Find where the given text appears and provide that cell's center as (x, y) coordinate. 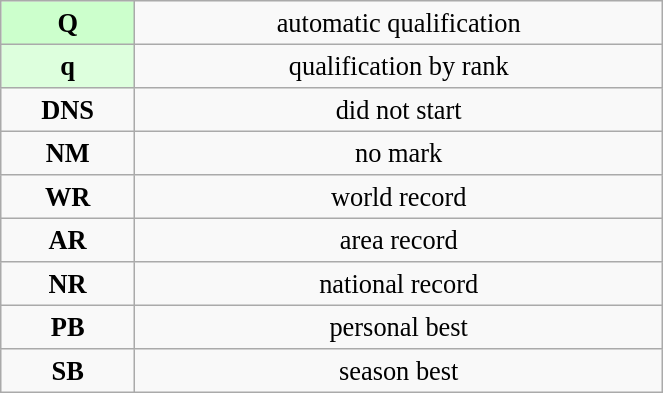
NR (68, 284)
q (68, 66)
DNS (68, 109)
area record (399, 240)
personal best (399, 327)
PB (68, 327)
AR (68, 240)
WR (68, 197)
season best (399, 371)
no mark (399, 153)
Q (68, 22)
world record (399, 197)
automatic qualification (399, 22)
NM (68, 153)
national record (399, 284)
did not start (399, 109)
SB (68, 371)
qualification by rank (399, 66)
